Locate the cell with the specified text and output its (X, Y) center coordinate. 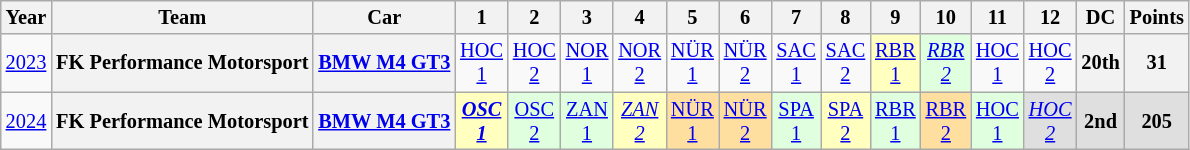
NOR2 (640, 63)
SPA2 (846, 121)
2023 (26, 63)
3 (588, 17)
31 (1157, 63)
7 (796, 17)
Team (182, 17)
2 (534, 17)
Car (384, 17)
Points (1157, 17)
9 (895, 17)
ZAN2 (640, 121)
2024 (26, 121)
6 (746, 17)
20th (1100, 63)
SAC1 (796, 63)
2nd (1100, 121)
OSC2 (534, 121)
11 (998, 17)
4 (640, 17)
Year (26, 17)
10 (946, 17)
NOR1 (588, 63)
SPA1 (796, 121)
SAC2 (846, 63)
205 (1157, 121)
DC (1100, 17)
OSC1 (482, 121)
5 (692, 17)
8 (846, 17)
1 (482, 17)
ZAN1 (588, 121)
12 (1050, 17)
